Detect which cell encompasses the target text, then output its (X, Y) center coordinate. 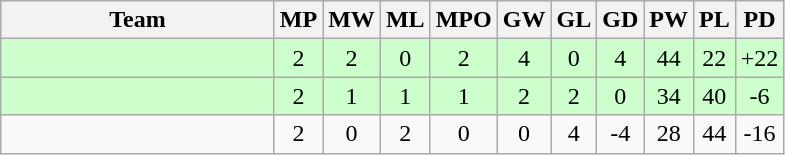
PL (714, 20)
PD (760, 20)
GW (524, 20)
MP (298, 20)
ML (405, 20)
28 (669, 134)
Team (138, 20)
PW (669, 20)
+22 (760, 58)
GL (574, 20)
-16 (760, 134)
34 (669, 96)
22 (714, 58)
40 (714, 96)
GD (620, 20)
MW (352, 20)
MPO (464, 20)
-4 (620, 134)
-6 (760, 96)
